Capture the cell that displays the provided text and extract its [x, y] central coordinate. 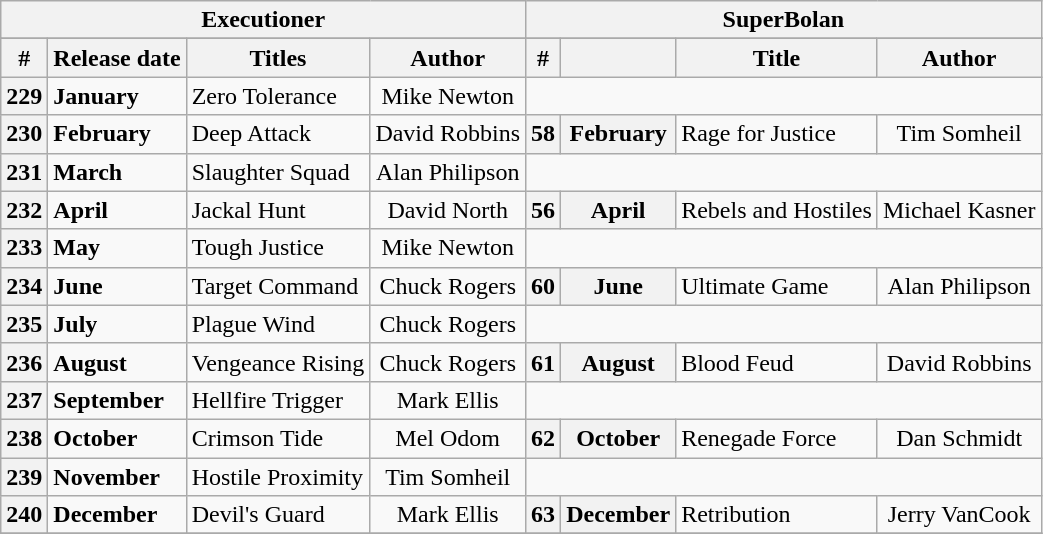
61 [544, 362]
Title [777, 58]
Rage for Justice [777, 134]
Renegade Force [777, 438]
Deep Attack [278, 134]
SuperBolan [784, 20]
237 [24, 400]
62 [544, 438]
235 [24, 324]
60 [544, 286]
Executioner [264, 20]
229 [24, 96]
240 [24, 515]
236 [24, 362]
March [117, 172]
Zero Tolerance [278, 96]
234 [24, 286]
Hellfire Trigger [278, 400]
Vengeance Rising [278, 362]
Tough Justice [278, 248]
230 [24, 134]
233 [24, 248]
January [117, 96]
Jackal Hunt [278, 210]
Michael Kasner [959, 210]
Crimson Tide [278, 438]
Blood Feud [777, 362]
Mel Odom [448, 438]
Slaughter Squad [278, 172]
232 [24, 210]
56 [544, 210]
Dan Schmidt [959, 438]
Retribution [777, 515]
Rebels and Hostiles [777, 210]
238 [24, 438]
May [117, 248]
Ultimate Game [777, 286]
Titles [278, 58]
July [117, 324]
David North [448, 210]
November [117, 477]
Plague Wind [278, 324]
Target Command [278, 286]
September [117, 400]
Jerry VanCook [959, 515]
58 [544, 134]
63 [544, 515]
239 [24, 477]
Release date [117, 58]
Devil's Guard [278, 515]
231 [24, 172]
Hostile Proximity [278, 477]
